Pinpoint the cell where the given text exists, returning its [x, y] midpoint coordinate. 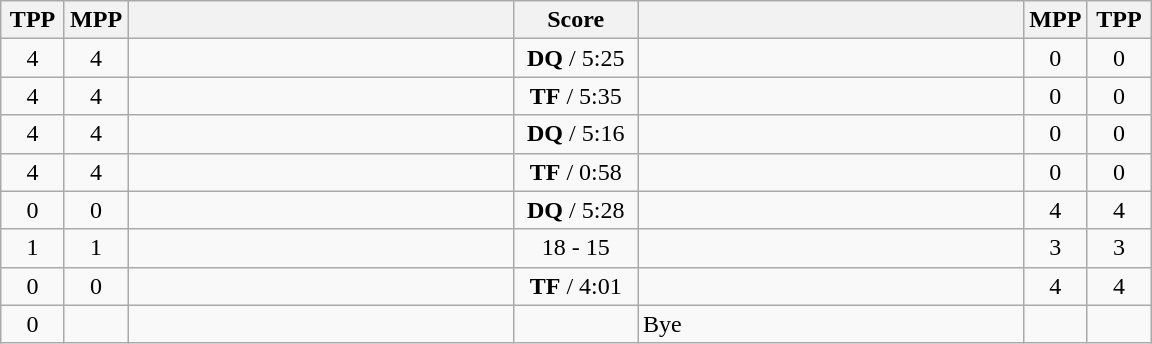
TF / 5:35 [576, 96]
Bye [831, 324]
DQ / 5:25 [576, 58]
TF / 0:58 [576, 172]
DQ / 5:28 [576, 210]
TF / 4:01 [576, 286]
Score [576, 20]
DQ / 5:16 [576, 134]
18 - 15 [576, 248]
